Identify which cell holds the provided text, then report its [X, Y] central coordinate. 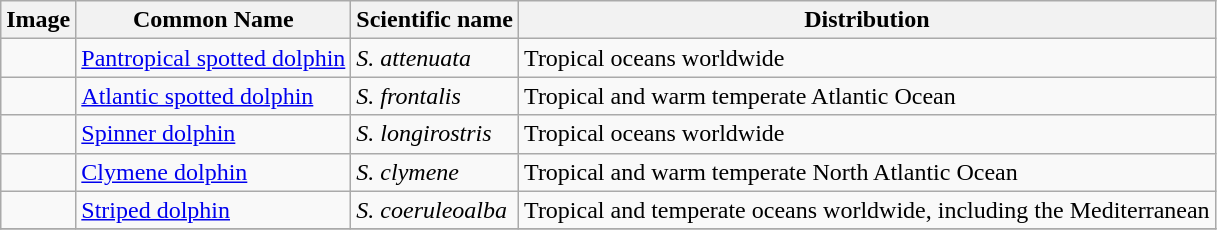
Scientific name [435, 20]
Spinner dolphin [214, 134]
Tropical and temperate oceans worldwide, including the Mediterranean [868, 210]
Common Name [214, 20]
S. frontalis [435, 96]
S. longirostris [435, 134]
Distribution [868, 20]
Pantropical spotted dolphin [214, 58]
S. attenuata [435, 58]
Image [38, 20]
Tropical and warm temperate North Atlantic Ocean [868, 172]
S. clymene [435, 172]
S. coeruleoalba [435, 210]
Clymene dolphin [214, 172]
Atlantic spotted dolphin [214, 96]
Striped dolphin [214, 210]
Tropical and warm temperate Atlantic Ocean [868, 96]
